Detect which cell encompasses the target text, then output its [x, y] center coordinate. 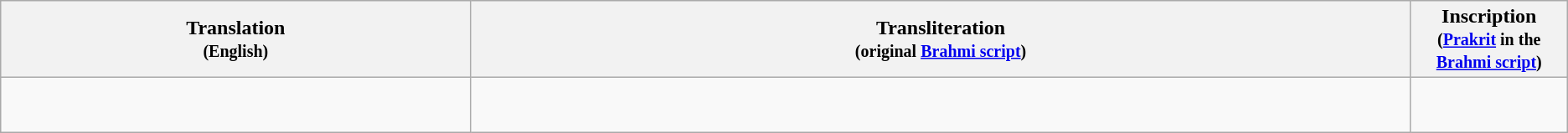
Inscription(Prakrit in the Brahmi script) [1489, 39]
Translation(English) [236, 39]
Transliteration(original Brahmi script) [941, 39]
